Extract the [X, Y] coordinate from the center of the cell holding the provided text.  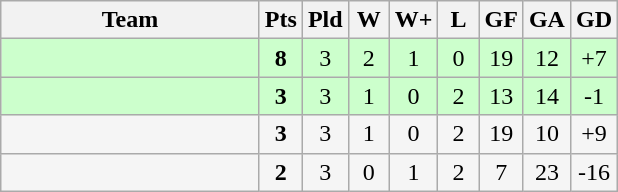
-16 [594, 172]
-1 [594, 96]
L [458, 20]
23 [546, 172]
W [368, 20]
14 [546, 96]
12 [546, 58]
GD [594, 20]
Pts [280, 20]
GF [501, 20]
+7 [594, 58]
10 [546, 134]
13 [501, 96]
Team [130, 20]
7 [501, 172]
+9 [594, 134]
GA [546, 20]
W+ [414, 20]
Pld [325, 20]
8 [280, 58]
